Pinpoint the cell where the given text exists, returning its [X, Y] midpoint coordinate. 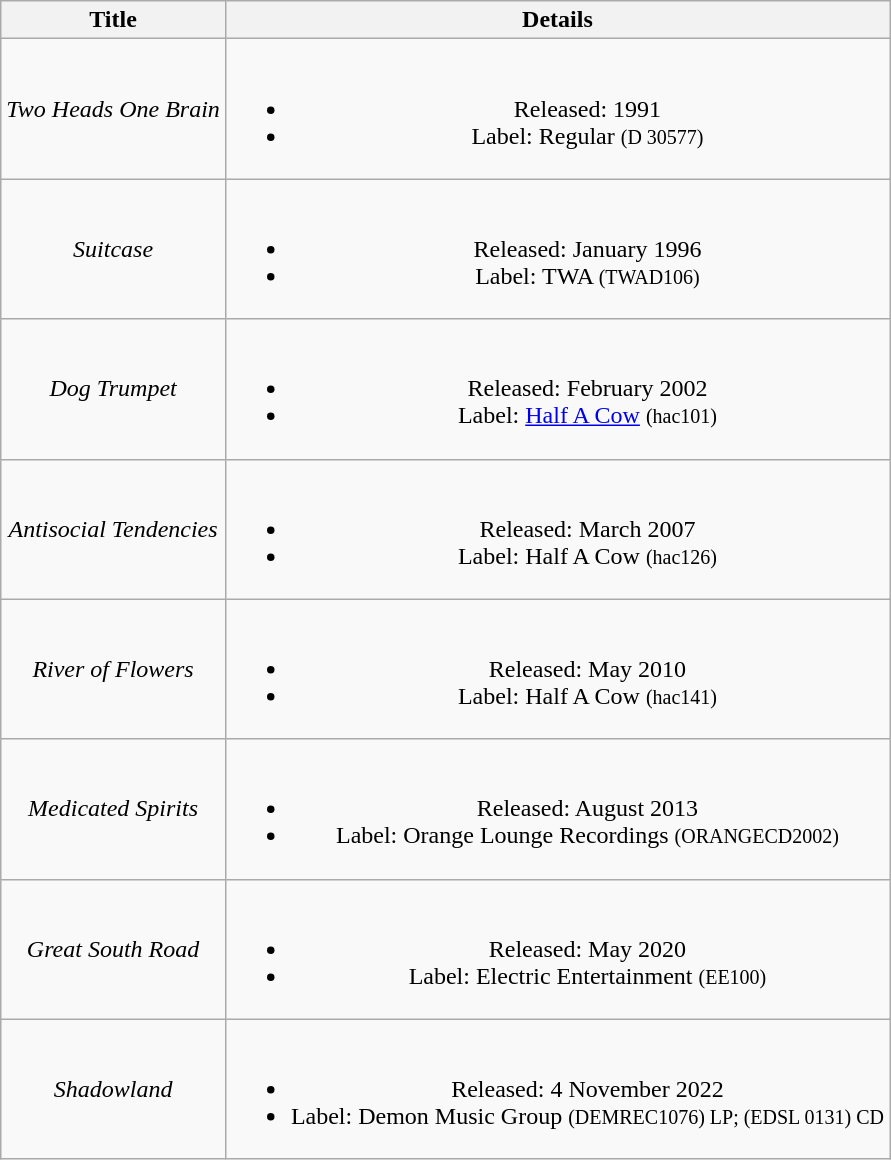
Released: February 2002Label: Half A Cow (hac101) [557, 389]
Medicated Spirits [114, 809]
Released: 1991Label: Regular (D 30577) [557, 109]
Released: 4 November 2022Label: Demon Music Group (DEMREC1076) LP; (EDSL 0131) CD [557, 1089]
Title [114, 20]
Shadowland [114, 1089]
Released: March 2007Label: Half A Cow (hac126) [557, 529]
Two Heads One Brain [114, 109]
Details [557, 20]
Released: May 2020Label: Electric Entertainment (EE100) [557, 949]
River of Flowers [114, 669]
Dog Trumpet [114, 389]
Released: May 2010Label: Half A Cow (hac141) [557, 669]
Great South Road [114, 949]
Released: August 2013Label: Orange Lounge Recordings (ORANGECD2002) [557, 809]
Antisocial Tendencies [114, 529]
Suitcase [114, 249]
Released: January 1996Label: TWA (TWAD106) [557, 249]
